Extract the [X, Y] coordinate from the center of the cell holding the provided text.  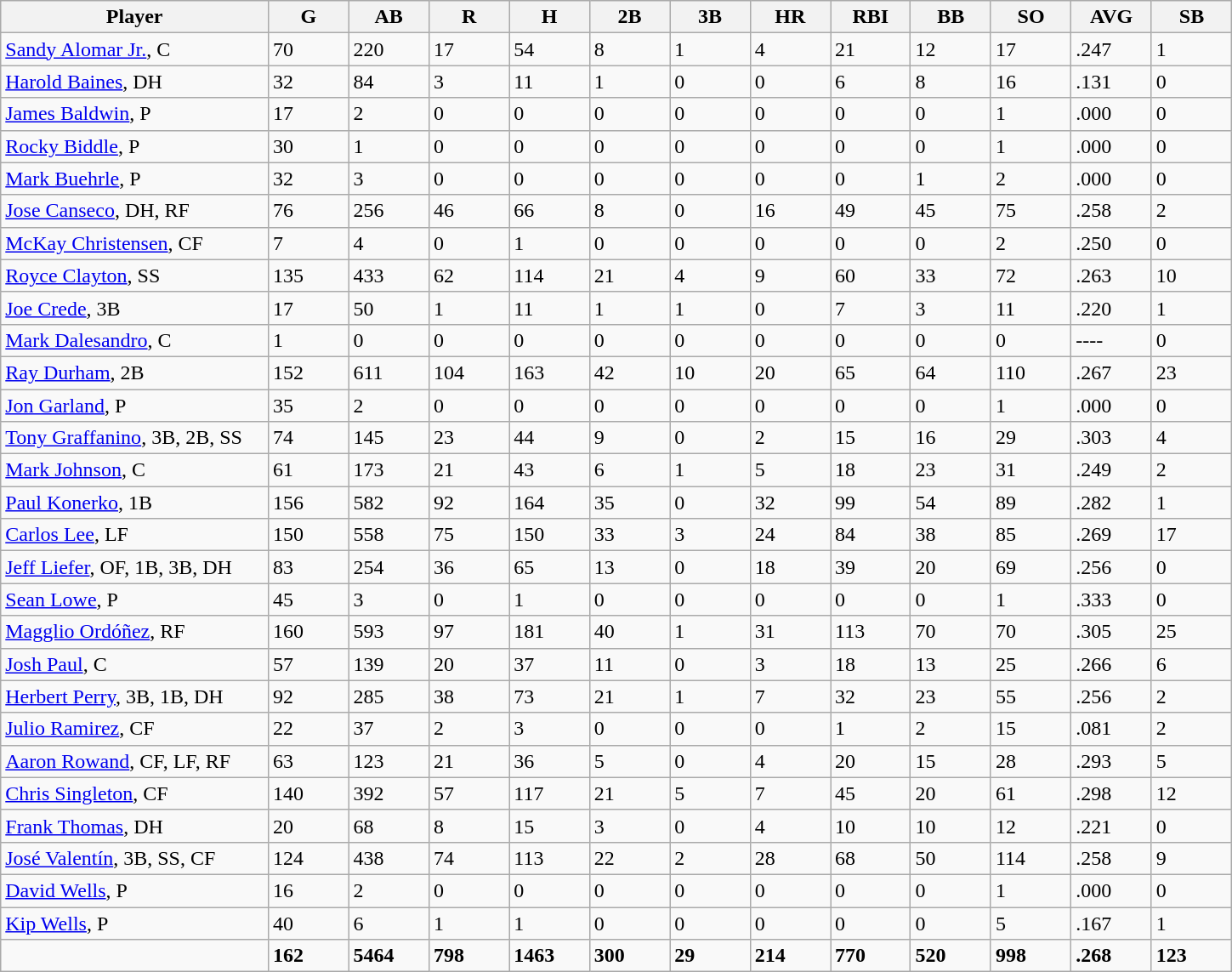
2B [629, 17]
---- [1111, 340]
140 [309, 793]
Player [134, 17]
.333 [1111, 600]
BB [951, 17]
Herbert Perry, 3B, 1B, DH [134, 696]
Ray Durham, 2B [134, 372]
Mark Dalesandro, C [134, 340]
Magglio Ordóñez, RF [134, 632]
.131 [1111, 82]
.221 [1111, 826]
145 [389, 438]
181 [549, 632]
Mark Buehrle, P [134, 179]
110 [1030, 372]
Julio Ramirez, CF [134, 729]
3B [710, 17]
173 [389, 470]
.220 [1111, 308]
285 [389, 696]
44 [549, 438]
Jeff Liefer, OF, 1B, 3B, DH [134, 567]
1463 [549, 956]
.249 [1111, 470]
Josh Paul, C [134, 664]
Harold Baines, DH [134, 82]
Jon Garland, P [134, 406]
Carlos Lee, LF [134, 535]
139 [389, 664]
117 [549, 793]
798 [468, 956]
300 [629, 956]
.267 [1111, 372]
5464 [389, 956]
160 [309, 632]
Sean Lowe, P [134, 600]
R [468, 17]
39 [871, 567]
H [549, 17]
99 [871, 503]
Mark Johnson, C [134, 470]
Paul Konerko, 1B [134, 503]
124 [309, 858]
.266 [1111, 664]
104 [468, 372]
76 [309, 211]
AVG [1111, 17]
SB [1192, 17]
30 [309, 146]
392 [389, 793]
214 [790, 956]
RBI [871, 17]
43 [549, 470]
Aaron Rowand, CF, LF, RF [134, 761]
.268 [1111, 956]
Royce Clayton, SS [134, 276]
.081 [1111, 729]
72 [1030, 276]
152 [309, 372]
José Valentín, 3B, SS, CF [134, 858]
42 [629, 372]
85 [1030, 535]
998 [1030, 956]
73 [549, 696]
55 [1030, 696]
.247 [1111, 49]
Frank Thomas, DH [134, 826]
.298 [1111, 793]
James Baldwin, P [134, 114]
49 [871, 211]
89 [1030, 503]
Sandy Alomar Jr., C [134, 49]
62 [468, 276]
G [309, 17]
254 [389, 567]
69 [1030, 567]
60 [871, 276]
AB [389, 17]
593 [389, 632]
HR [790, 17]
438 [389, 858]
SO [1030, 17]
162 [309, 956]
83 [309, 567]
Rocky Biddle, P [134, 146]
156 [309, 503]
558 [389, 535]
.250 [1111, 243]
433 [389, 276]
520 [951, 956]
.303 [1111, 438]
97 [468, 632]
46 [468, 211]
Jose Canseco, DH, RF [134, 211]
164 [549, 503]
.282 [1111, 503]
.269 [1111, 535]
163 [549, 372]
582 [389, 503]
611 [389, 372]
David Wells, P [134, 890]
McKay Christensen, CF [134, 243]
Tony Graffanino, 3B, 2B, SS [134, 438]
.263 [1111, 276]
Chris Singleton, CF [134, 793]
24 [790, 535]
63 [309, 761]
256 [389, 211]
.305 [1111, 632]
.293 [1111, 761]
220 [389, 49]
66 [549, 211]
Joe Crede, 3B [134, 308]
Kip Wells, P [134, 923]
.167 [1111, 923]
135 [309, 276]
64 [951, 372]
770 [871, 956]
